Return [X, Y] of the center of cell containing provided text 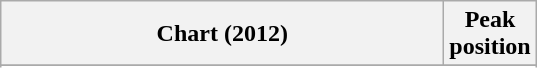
Peakposition [490, 34]
Chart (2012) [222, 34]
